Extract the [x, y] coordinate from the center of the cell holding the provided text.  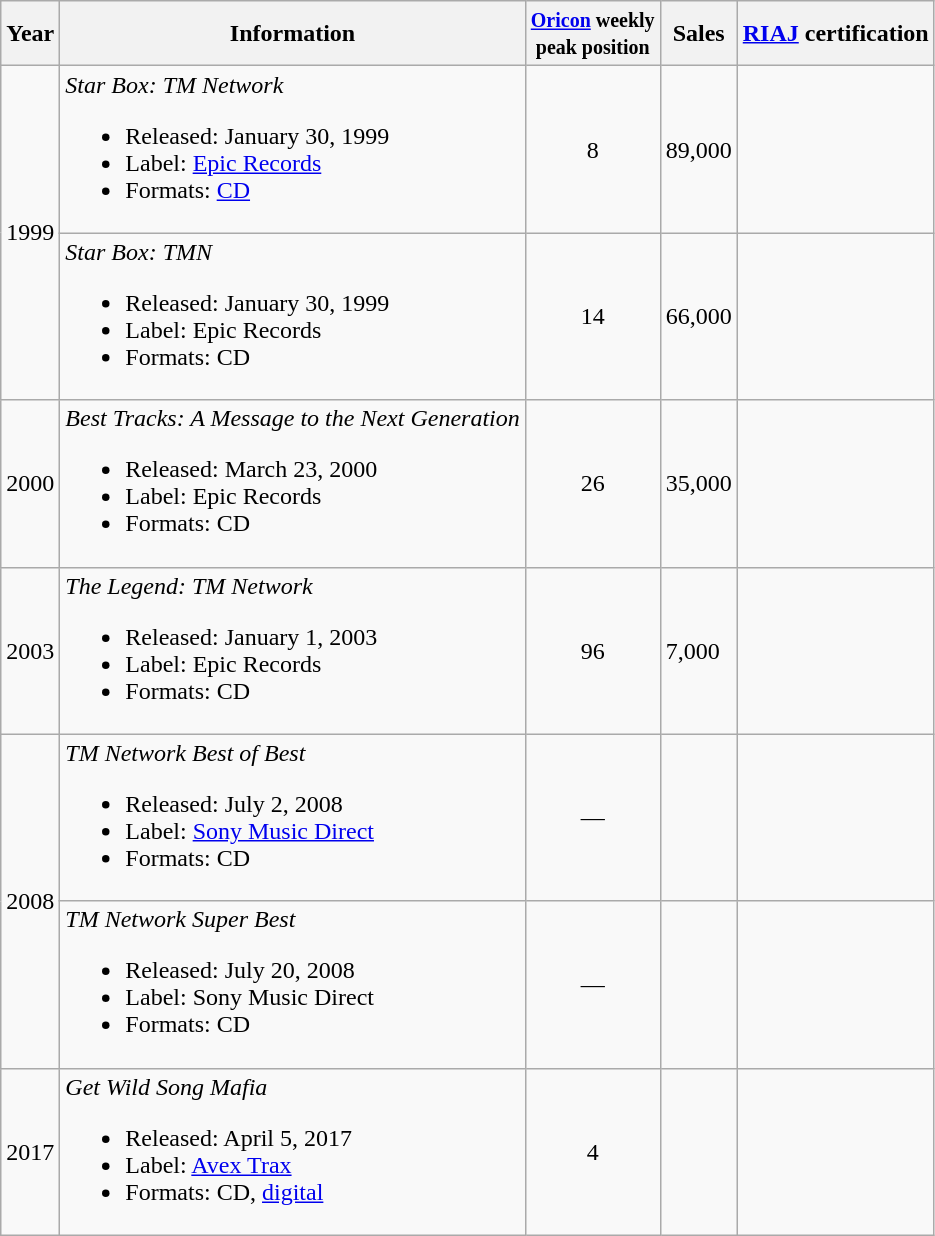
96 [592, 650]
89,000 [698, 150]
14 [592, 316]
Year [30, 34]
Best Tracks: A Message to the Next GenerationReleased: March 23, 2000Label: Epic RecordsFormats: CD [292, 484]
8 [592, 150]
2000 [30, 484]
Oricon weeklypeak position [592, 34]
2017 [30, 1152]
The Legend: TM NetworkReleased: January 1, 2003Label: Epic RecordsFormats: CD [292, 650]
Star Box: TMNReleased: January 30, 1999Label: Epic RecordsFormats: CD [292, 316]
2008 [30, 901]
Sales [698, 34]
Star Box: TM NetworkReleased: January 30, 1999Label: Epic RecordsFormats: CD [292, 150]
7,000 [698, 650]
TM Network Super BestReleased: July 20, 2008Label: Sony Music DirectFormats: CD [292, 984]
1999 [30, 233]
RIAJ certification [836, 34]
35,000 [698, 484]
26 [592, 484]
Get Wild Song MafiaReleased: April 5, 2017Label: Avex TraxFormats: CD, digital [292, 1152]
66,000 [698, 316]
TM Network Best of BestReleased: July 2, 2008Label: Sony Music DirectFormats: CD [292, 818]
Information [292, 34]
4 [592, 1152]
2003 [30, 650]
